Provide the (x, y) coordinate of the cell's center where the given text is located.  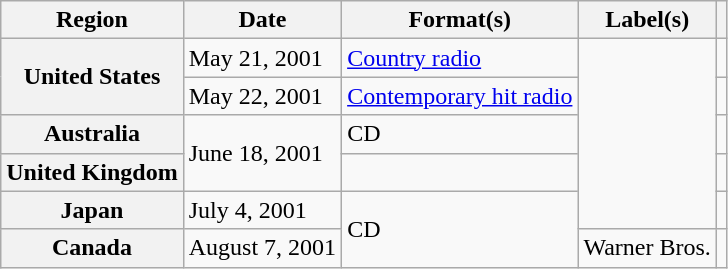
Contemporary hit radio (460, 96)
Region (92, 20)
Format(s) (460, 20)
May 22, 2001 (262, 96)
Country radio (460, 58)
Canada (92, 248)
Label(s) (647, 20)
August 7, 2001 (262, 248)
United States (92, 77)
Japan (92, 210)
Australia (92, 134)
Date (262, 20)
June 18, 2001 (262, 153)
United Kingdom (92, 172)
Warner Bros. (647, 248)
May 21, 2001 (262, 58)
July 4, 2001 (262, 210)
